Extract the [X, Y] coordinate from the center of the cell holding the provided text.  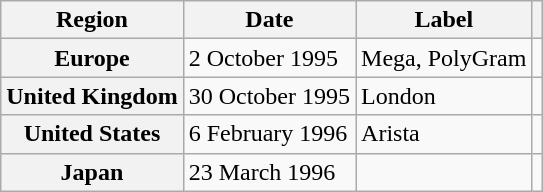
Region [92, 20]
Label [444, 20]
2 October 1995 [269, 58]
6 February 1996 [269, 134]
30 October 1995 [269, 96]
Europe [92, 58]
Date [269, 20]
United States [92, 134]
Mega, PolyGram [444, 58]
United Kingdom [92, 96]
London [444, 96]
Arista [444, 134]
Japan [92, 172]
23 March 1996 [269, 172]
